Extract the (x, y) coordinate from the center of the cell holding the provided text.  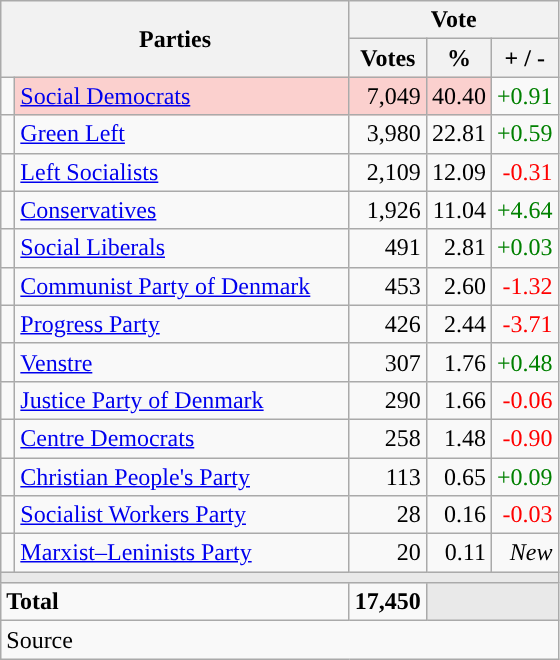
2,109 (388, 172)
Progress Party (182, 324)
0.65 (458, 477)
Votes (388, 58)
3,980 (388, 134)
Conservatives (182, 210)
+4.64 (524, 210)
Social Democrats (182, 96)
Justice Party of Denmark (182, 400)
28 (388, 515)
New (524, 553)
258 (388, 438)
-0.06 (524, 400)
Source (280, 640)
+0.09 (524, 477)
0.16 (458, 515)
1,926 (388, 210)
2.60 (458, 286)
290 (388, 400)
2.81 (458, 248)
22.81 (458, 134)
0.11 (458, 553)
Left Socialists (182, 172)
Venstre (182, 362)
-0.31 (524, 172)
Communist Party of Denmark (182, 286)
Green Left (182, 134)
426 (388, 324)
Socialist Workers Party (182, 515)
17,450 (388, 602)
-0.03 (524, 515)
-3.71 (524, 324)
-0.90 (524, 438)
Parties (176, 39)
1.66 (458, 400)
Centre Democrats (182, 438)
% (458, 58)
12.09 (458, 172)
Total (176, 602)
307 (388, 362)
7,049 (388, 96)
+0.91 (524, 96)
40.40 (458, 96)
113 (388, 477)
Christian People's Party (182, 477)
11.04 (458, 210)
20 (388, 553)
2.44 (458, 324)
+ / - (524, 58)
+0.48 (524, 362)
Social Liberals (182, 248)
+0.03 (524, 248)
+0.59 (524, 134)
Vote (454, 20)
1.76 (458, 362)
-1.32 (524, 286)
491 (388, 248)
1.48 (458, 438)
453 (388, 286)
Marxist–Leninists Party (182, 553)
